Capture the cell that displays the provided text and extract its (x, y) central coordinate. 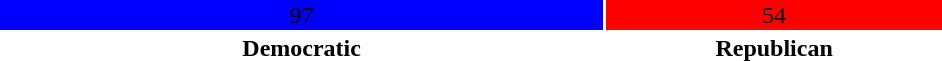
97 (302, 15)
54 (774, 15)
